Output the [x, y] coordinate of the center of the cell containing the given text.  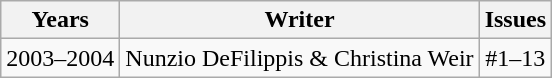
Years [60, 20]
Writer [300, 20]
Nunzio DeFilippis & Christina Weir [300, 58]
Issues [515, 20]
#1–13 [515, 58]
2003–2004 [60, 58]
